Return [X, Y] of the center of cell containing provided text 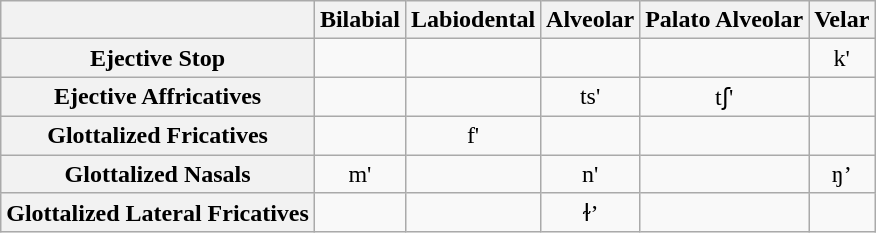
f' [472, 135]
Glottalized Fricatives [158, 135]
tʃ' [724, 97]
Bilabial [360, 20]
ts' [590, 97]
Ejective Affricatives [158, 97]
Velar [842, 20]
Labiodental [472, 20]
m' [360, 173]
Palato Alveolar [724, 20]
Glottalized Lateral Fricatives [158, 213]
Ejective Stop [158, 58]
ŋ’ [842, 173]
k' [842, 58]
Alveolar [590, 20]
ɫ’ [590, 213]
Glottalized Nasals [158, 173]
n' [590, 173]
